Find where the given text appears and provide that cell's center as (x, y) coordinate. 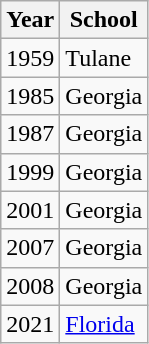
1987 (30, 134)
School (104, 20)
2007 (30, 248)
Florida (104, 324)
2008 (30, 286)
1999 (30, 172)
1985 (30, 96)
Year (30, 20)
2001 (30, 210)
2021 (30, 324)
1959 (30, 58)
Tulane (104, 58)
